Return [x, y] of the center of cell containing provided text 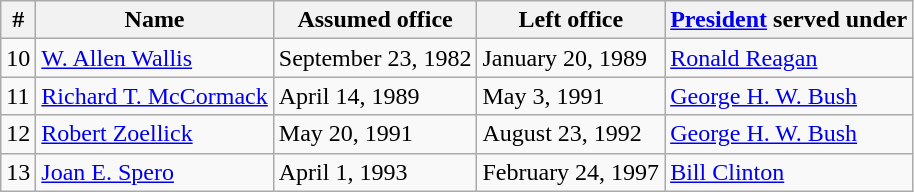
August 23, 1992 [571, 134]
Bill Clinton [789, 172]
May 3, 1991 [571, 96]
Richard T. McCormack [154, 96]
# [18, 20]
Joan E. Spero [154, 172]
Assumed office [375, 20]
10 [18, 58]
13 [18, 172]
May 20, 1991 [375, 134]
September 23, 1982 [375, 58]
April 1, 1993 [375, 172]
Name [154, 20]
President served under [789, 20]
Robert Zoellick [154, 134]
11 [18, 96]
Left office [571, 20]
W. Allen Wallis [154, 58]
12 [18, 134]
Ronald Reagan [789, 58]
April 14, 1989 [375, 96]
January 20, 1989 [571, 58]
February 24, 1997 [571, 172]
